Extract the (X, Y) coordinate from the center of the cell holding the provided text.  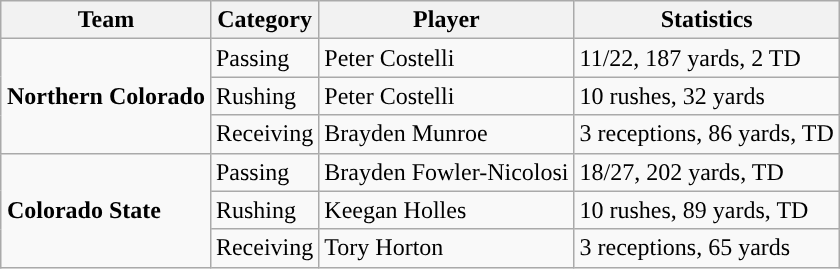
18/27, 202 yards, TD (706, 172)
Brayden Munroe (446, 134)
11/22, 187 yards, 2 TD (706, 58)
Northern Colorado (106, 96)
Colorado State (106, 210)
Player (446, 20)
Team (106, 20)
Brayden Fowler-Nicolosi (446, 172)
3 receptions, 65 yards (706, 248)
Category (264, 20)
3 receptions, 86 yards, TD (706, 134)
Tory Horton (446, 248)
Keegan Holles (446, 210)
10 rushes, 89 yards, TD (706, 210)
10 rushes, 32 yards (706, 96)
Statistics (706, 20)
